Return the [x, y] coordinate for the center point of the cell that contains the specified text.  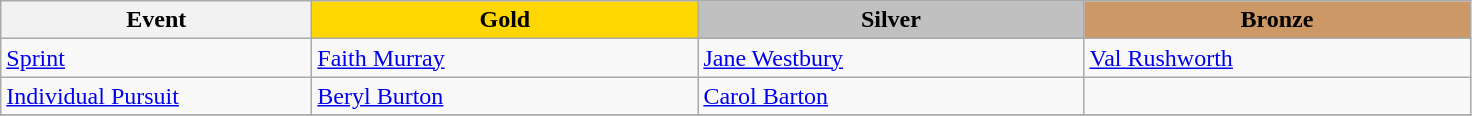
Gold [505, 20]
Individual Pursuit [156, 96]
Beryl Burton [505, 96]
Event [156, 20]
Carol Barton [891, 96]
Jane Westbury [891, 58]
Faith Murray [505, 58]
Sprint [156, 58]
Silver [891, 20]
Bronze [1277, 20]
Val Rushworth [1277, 58]
